Return (x, y) of the center of cell containing provided text 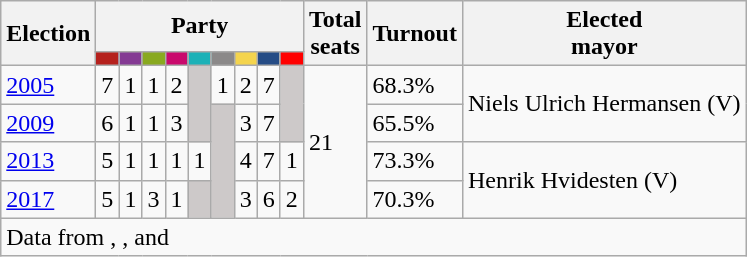
Election (48, 34)
Electedmayor (604, 34)
2017 (48, 199)
2013 (48, 161)
21 (335, 142)
68.3% (415, 85)
Data from , , and (374, 237)
70.3% (415, 199)
Party (200, 26)
Henrik Hvidesten (V) (604, 180)
2009 (48, 123)
65.5% (415, 123)
2005 (48, 85)
Niels Ulrich Hermansen (V) (604, 104)
Turnout (415, 34)
73.3% (415, 161)
4 (246, 161)
Totalseats (335, 34)
